Return (X, Y) of the center of cell containing provided text 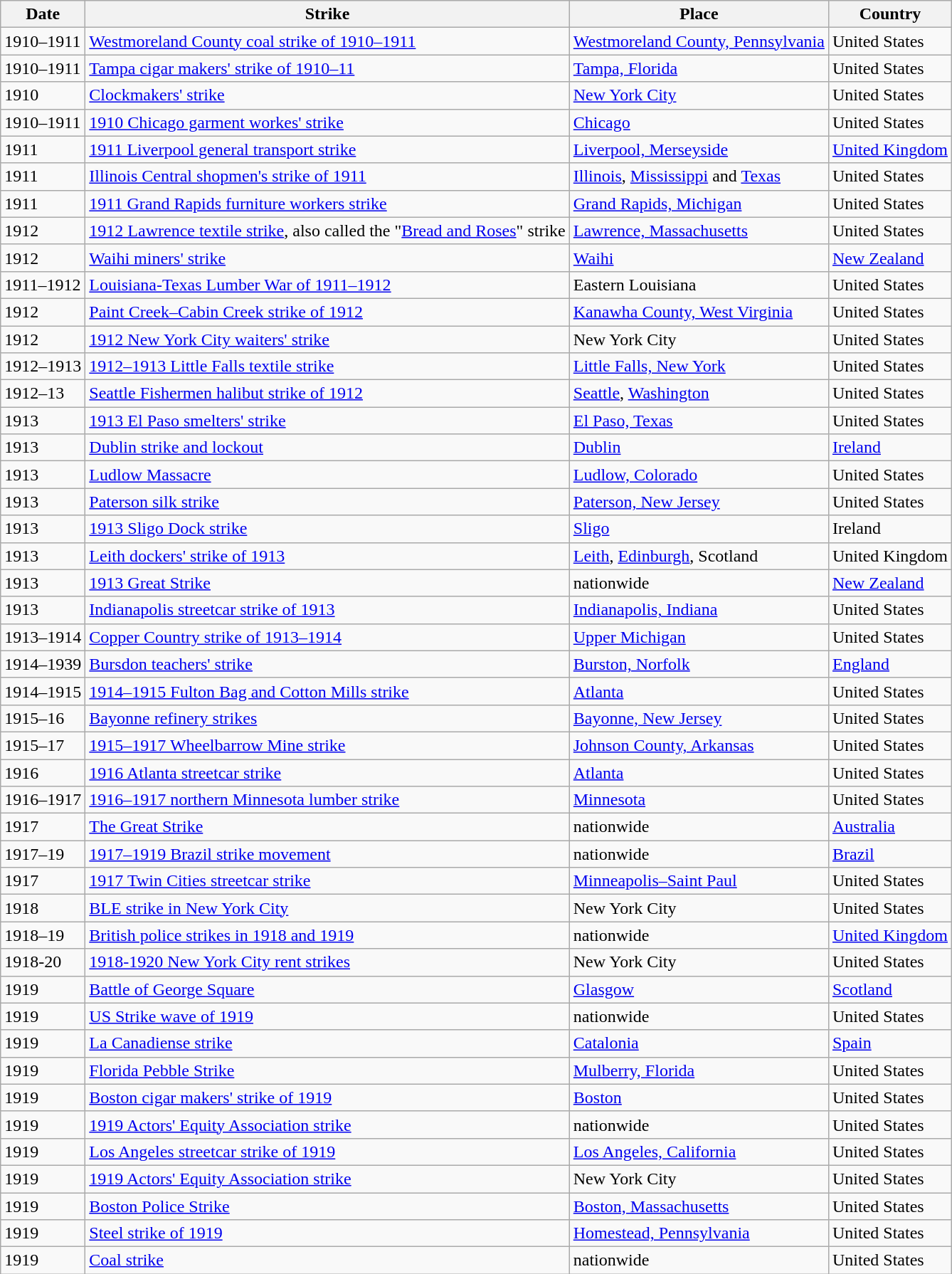
Westmoreland County coal strike of 1910–1911 (327, 41)
1912 New York City waiters' strike (327, 339)
1915–1917 Wheelbarrow Mine strike (327, 745)
1917–1919 Brazil strike movement (327, 854)
Australia (889, 827)
Paterson, New Jersey (699, 502)
Brazil (889, 854)
Seattle Fishermen halibut strike of 1912 (327, 394)
1913–1914 (43, 637)
Boston Police Strike (327, 1206)
Burston, Norfolk (699, 664)
1915–16 (43, 718)
1918 (43, 908)
Illinois, Mississippi and Texas (699, 177)
1917 Twin Cities streetcar strike (327, 881)
British police strikes in 1918 and 1919 (327, 935)
Bayonne, New Jersey (699, 718)
Homestead, Pennsylvania (699, 1233)
Leith, Edinburgh, Scotland (699, 556)
1912 Lawrence textile strike, also called the "Bread and Roses" strike (327, 231)
1912–1913 Little Falls textile strike (327, 367)
The Great Strike (327, 827)
England (889, 664)
Country (889, 14)
Westmoreland County, Pennsylvania (699, 41)
Boston cigar makers' strike of 1919 (327, 1097)
Dublin (699, 448)
Illinois Central shopmen's strike of 1911 (327, 177)
1913 Sligo Dock strike (327, 529)
1916 Atlanta streetcar strike (327, 772)
1913 El Paso smelters' strike (327, 421)
Waihi (699, 258)
1916–1917 (43, 800)
Paterson silk strike (327, 502)
Sligo (699, 529)
Kanawha County, West Virginia (699, 312)
Battle of George Square (327, 989)
Lawrence, Massachusetts (699, 231)
1910 Chicago garment workes' strike (327, 122)
Copper Country strike of 1913–1914 (327, 637)
1914–1939 (43, 664)
1910 (43, 95)
Place (699, 14)
1915–17 (43, 745)
Indianapolis streetcar strike of 1913 (327, 610)
1916–1917 northern Minnesota lumber strike (327, 800)
Catalonia (699, 1043)
Bayonne refinery strikes (327, 718)
Louisiana-Texas Lumber War of 1911–1912 (327, 285)
Coal strike (327, 1260)
1913 Great Strike (327, 583)
Los Angeles, California (699, 1152)
Liverpool, Merseyside (699, 149)
Clockmakers' strike (327, 95)
La Canadiense strike (327, 1043)
1911 Grand Rapids furniture workers strike (327, 204)
1914–1915 Fulton Bag and Cotton Mills strike (327, 691)
Florida Pebble Strike (327, 1070)
Tampa cigar makers' strike of 1910–11 (327, 68)
1911 Liverpool general transport strike (327, 149)
1912–1913 (43, 367)
Strike (327, 14)
1914–1915 (43, 691)
Steel strike of 1919 (327, 1233)
1918-20 (43, 962)
Los Angeles streetcar strike of 1919 (327, 1152)
Leith dockers' strike of 1913 (327, 556)
1917–19 (43, 854)
Ludlow, Colorado (699, 475)
Mulberry, Florida (699, 1070)
US Strike wave of 1919 (327, 1016)
Little Falls, New York (699, 367)
Tampa, Florida (699, 68)
Chicago (699, 122)
Seattle, Washington (699, 394)
Minnesota (699, 800)
Ludlow Massacre (327, 475)
Upper Michigan (699, 637)
Boston (699, 1097)
Date (43, 14)
Scotland (889, 989)
Eastern Louisiana (699, 285)
1916 (43, 772)
1912–13 (43, 394)
Waihi miners' strike (327, 258)
El Paso, Texas (699, 421)
Glasgow (699, 989)
Paint Creek–Cabin Creek strike of 1912 (327, 312)
Minneapolis–Saint Paul (699, 881)
Boston, Massachusetts (699, 1206)
Dublin strike and lockout (327, 448)
Bursdon teachers' strike (327, 664)
Johnson County, Arkansas (699, 745)
1918–19 (43, 935)
1918-1920 New York City rent strikes (327, 962)
1911–1912 (43, 285)
Indianapolis, Indiana (699, 610)
Grand Rapids, Michigan (699, 204)
BLE strike in New York City (327, 908)
Spain (889, 1043)
